Capture the cell that displays the provided text and extract its (x, y) central coordinate. 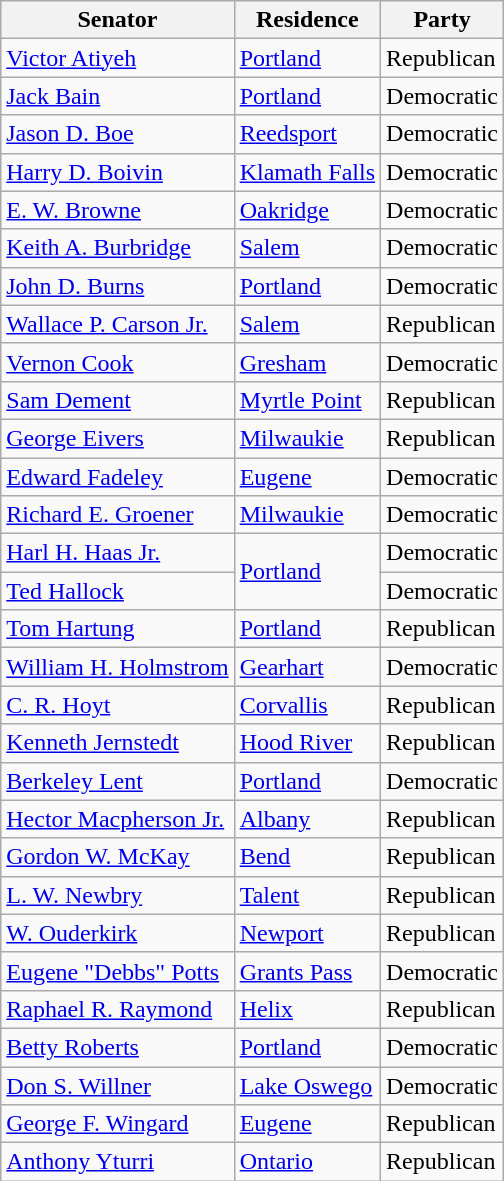
Berkeley Lent (118, 781)
Klamath Falls (307, 172)
Gearhart (307, 667)
Edward Fadeley (118, 477)
Grants Pass (307, 971)
Senator (118, 20)
Residence (307, 20)
Harry D. Boivin (118, 172)
Corvallis (307, 705)
Albany (307, 819)
W. Ouderkirk (118, 933)
Ted Hallock (118, 591)
Reedsport (307, 134)
Oakridge (307, 210)
L. W. Newbry (118, 895)
C. R. Hoyt (118, 705)
Wallace P. Carson Jr. (118, 324)
Jason D. Boe (118, 134)
E. W. Browne (118, 210)
Kenneth Jernstedt (118, 743)
Keith A. Burbridge (118, 248)
Party (442, 20)
Sam Dement (118, 400)
Richard E. Groener (118, 515)
Betty Roberts (118, 1047)
Anthony Yturri (118, 1162)
Talent (307, 895)
Gresham (307, 362)
William H. Holmstrom (118, 667)
Bend (307, 857)
Victor Atiyeh (118, 58)
George F. Wingard (118, 1124)
Hector Macpherson Jr. (118, 819)
Tom Hartung (118, 629)
Myrtle Point (307, 400)
John D. Burns (118, 286)
Raphael R. Raymond (118, 1009)
Jack Bain (118, 96)
Don S. Willner (118, 1085)
Ontario (307, 1162)
Vernon Cook (118, 362)
Hood River (307, 743)
Lake Oswego (307, 1085)
Gordon W. McKay (118, 857)
Newport (307, 933)
George Eivers (118, 438)
Helix (307, 1009)
Eugene "Debbs" Potts (118, 971)
Harl H. Haas Jr. (118, 553)
